Determine the [X, Y] coordinate at the center of the cell enclosing the given text.  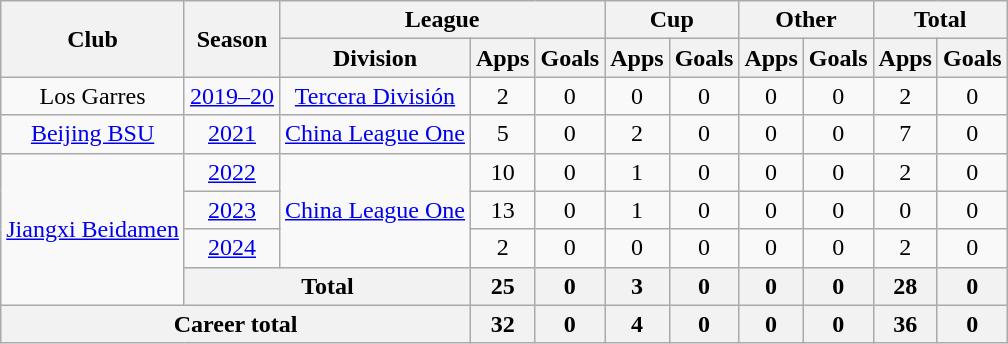
Tercera División [376, 96]
Cup [672, 20]
2023 [232, 210]
7 [905, 134]
2024 [232, 248]
5 [503, 134]
Jiangxi Beidamen [93, 229]
2021 [232, 134]
25 [503, 286]
Other [806, 20]
Beijing BSU [93, 134]
3 [637, 286]
13 [503, 210]
2022 [232, 172]
Los Garres [93, 96]
Division [376, 58]
Club [93, 39]
28 [905, 286]
Career total [236, 324]
10 [503, 172]
36 [905, 324]
Season [232, 39]
2019–20 [232, 96]
32 [503, 324]
League [442, 20]
4 [637, 324]
